Identify which cell holds the provided text, then report its [x, y] central coordinate. 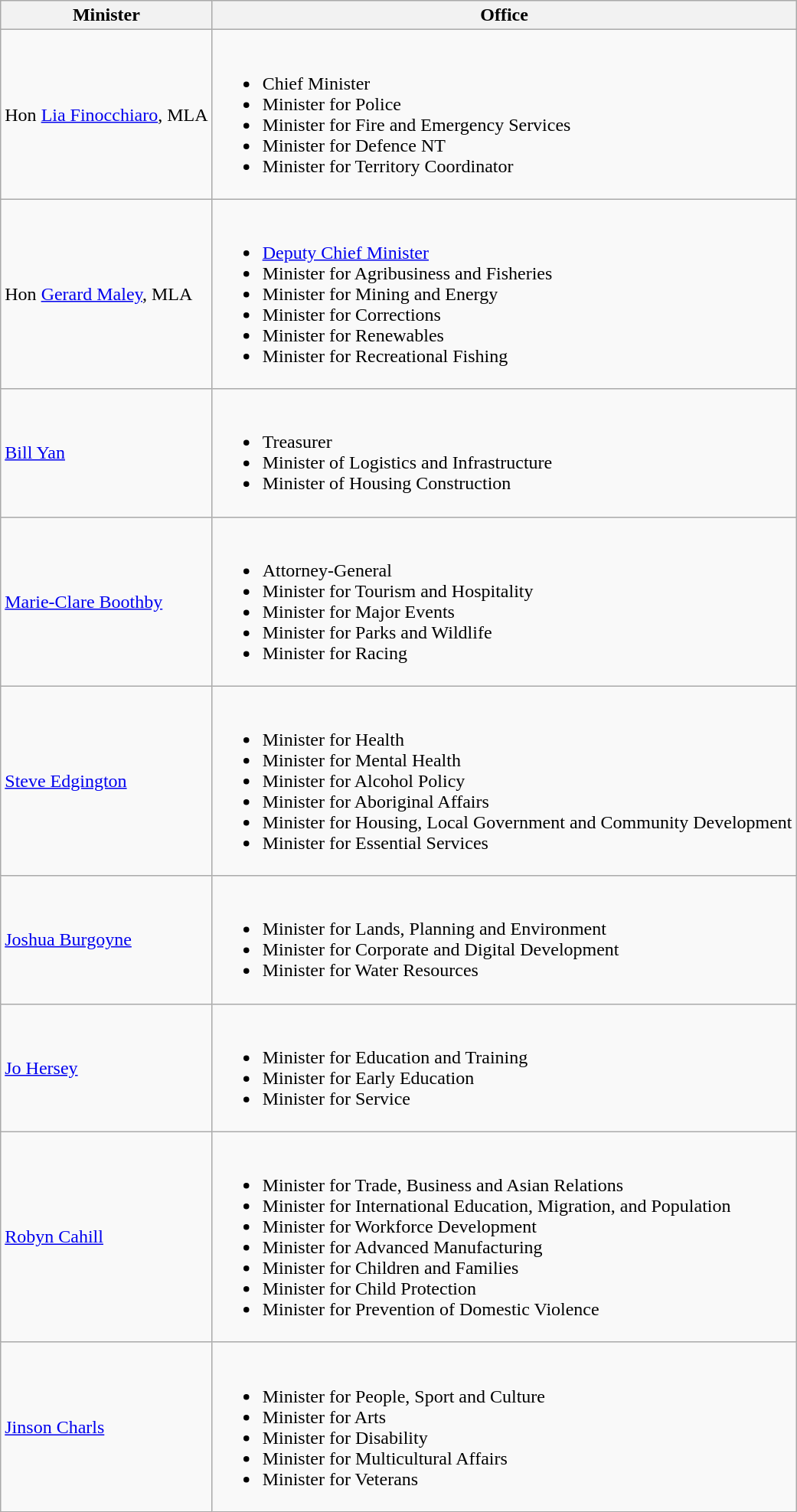
Minister [106, 15]
Hon Gerard Maley, MLA [106, 294]
Joshua Burgoyne [106, 940]
Bill Yan [106, 453]
Minister for Lands, Planning and EnvironmentMinister for Corporate and Digital DevelopmentMinister for Water Resources [504, 940]
Hon Lia Finocchiaro, MLA [106, 115]
Jo Hersey [106, 1067]
Chief MinisterMinister for PoliceMinister for Fire and Emergency ServicesMinister for Defence NTMinister for Territory Coordinator [504, 115]
Office [504, 15]
TreasurerMinister of Logistics and InfrastructureMinister of Housing Construction [504, 453]
Minister for Education and TrainingMinister for Early EducationMinister for Service [504, 1067]
Marie-Clare Boothby [106, 602]
Attorney-GeneralMinister for Tourism and HospitalityMinister for Major EventsMinister for Parks and WildlifeMinister for Racing [504, 602]
Minister for People, Sport and CultureMinister for ArtsMinister for DisabilityMinister for Multicultural AffairsMinister for Veterans [504, 1427]
Steve Edgington [106, 781]
Jinson Charls [106, 1427]
Robyn Cahill [106, 1237]
